Return [x, y] of the center of cell containing provided text 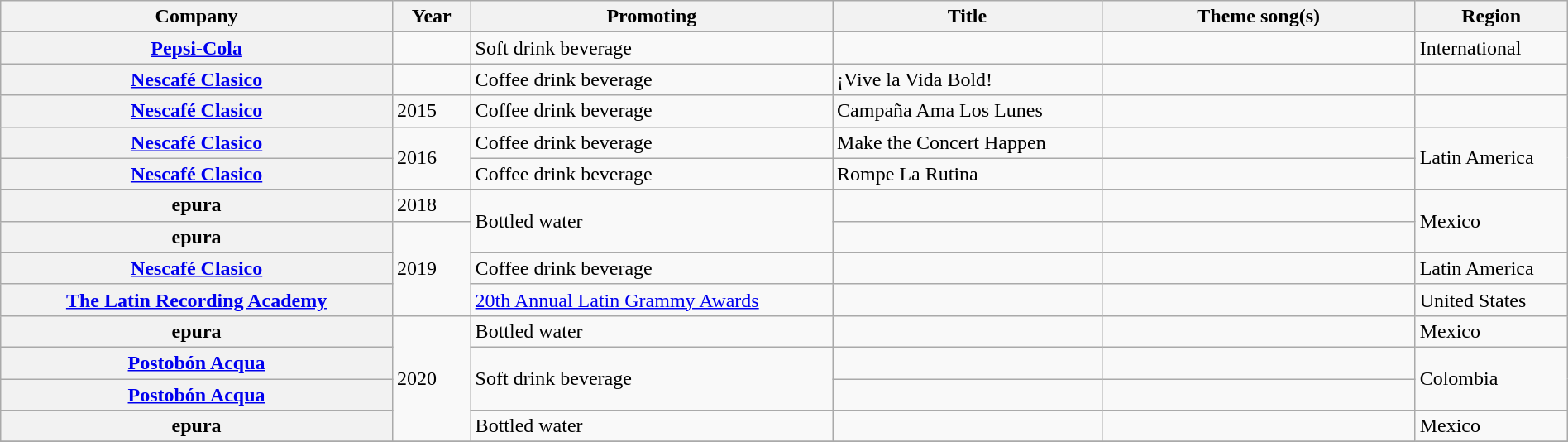
2018 [432, 205]
Year [432, 17]
Region [1491, 17]
The Latin Recording Academy [197, 300]
Rompe La Rutina [968, 174]
¡Vive la Vida Bold! [968, 79]
2016 [432, 158]
Company [197, 17]
Make the Concert Happen [968, 142]
2019 [432, 268]
Title [968, 17]
Theme song(s) [1259, 17]
Pepsi-Cola [197, 48]
Colombia [1491, 378]
Campaña Ama Los Lunes [968, 111]
2015 [432, 111]
2020 [432, 378]
20th Annual Latin Grammy Awards [652, 300]
United States [1491, 300]
Promoting [652, 17]
International [1491, 48]
